Find where the given text appears and provide that cell's center as [x, y] coordinate. 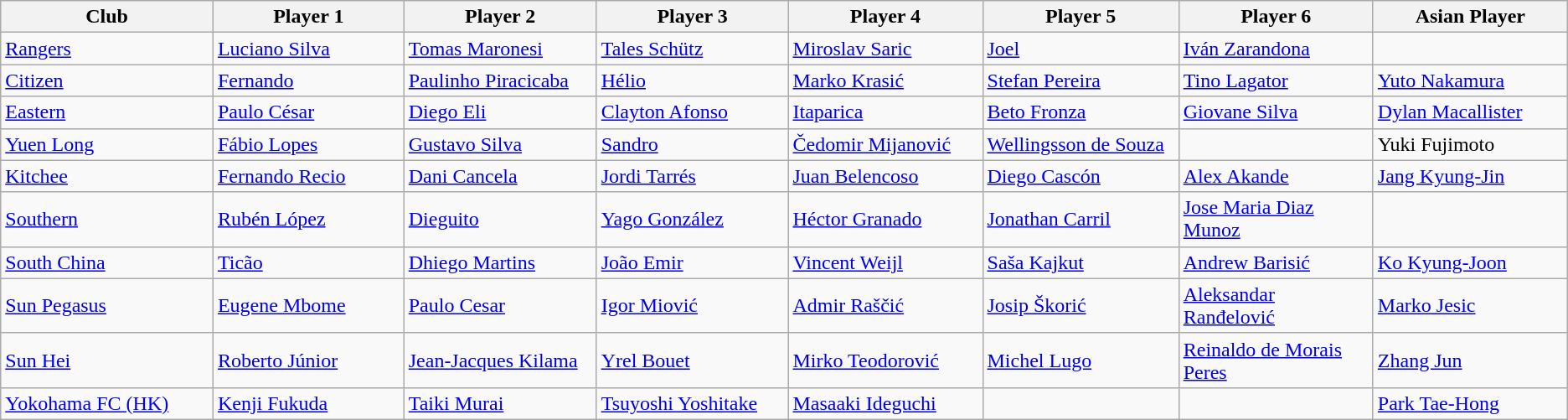
Joel [1081, 49]
Alex Akande [1276, 176]
Zhang Jun [1470, 360]
Player 3 [692, 17]
Park Tae-Hong [1470, 403]
Michel Lugo [1081, 360]
Fernando Recio [308, 176]
Reinaldo de Morais Peres [1276, 360]
Sandro [692, 144]
Admir Raščić [885, 305]
Player 2 [500, 17]
Player 6 [1276, 17]
Tomas Maronesi [500, 49]
Kenji Fukuda [308, 403]
Paulo César [308, 112]
Josip Škorić [1081, 305]
Stefan Pereira [1081, 80]
Iván Zarandona [1276, 49]
Player 5 [1081, 17]
Paulo Cesar [500, 305]
Ticão [308, 262]
Dani Cancela [500, 176]
Jonathan Carril [1081, 220]
Yokohama FC (HK) [107, 403]
Itaparica [885, 112]
Hélio [692, 80]
Vincent Weijl [885, 262]
Gustavo Silva [500, 144]
Marko Jesic [1470, 305]
Diego Eli [500, 112]
Tino Lagator [1276, 80]
Paulinho Piracicaba [500, 80]
Tsuyoshi Yoshitake [692, 403]
Miroslav Saric [885, 49]
Sun Pegasus [107, 305]
Wellingsson de Souza [1081, 144]
Čedomir Mijanović [885, 144]
Jean-Jacques Kilama [500, 360]
Yago González [692, 220]
Igor Miović [692, 305]
Yuto Nakamura [1470, 80]
Sun Hei [107, 360]
Dylan Macallister [1470, 112]
Dhiego Martins [500, 262]
Jose Maria Diaz Munoz [1276, 220]
Eugene Mbome [308, 305]
Kitchee [107, 176]
Jordi Tarrés [692, 176]
Juan Belencoso [885, 176]
Yrel Bouet [692, 360]
Roberto Júnior [308, 360]
Yuen Long [107, 144]
Yuki Fujimoto [1470, 144]
Beto Fronza [1081, 112]
Jang Kyung-Jin [1470, 176]
Player 1 [308, 17]
Southern [107, 220]
Ko Kyung-Joon [1470, 262]
Fábio Lopes [308, 144]
João Emir [692, 262]
Rangers [107, 49]
Clayton Afonso [692, 112]
Marko Krasić [885, 80]
Saša Kajkut [1081, 262]
Player 4 [885, 17]
Dieguito [500, 220]
Andrew Barisić [1276, 262]
Rubén López [308, 220]
Masaaki Ideguchi [885, 403]
Eastern [107, 112]
Taiki Murai [500, 403]
Aleksandar Ranđelović [1276, 305]
Asian Player [1470, 17]
Giovane Silva [1276, 112]
Mirko Teodorović [885, 360]
Fernando [308, 80]
South China [107, 262]
Citizen [107, 80]
Tales Schütz [692, 49]
Héctor Granado [885, 220]
Luciano Silva [308, 49]
Club [107, 17]
Diego Cascón [1081, 176]
